Search for the cell housing the specified text and yield its [x, y] center coordinate. 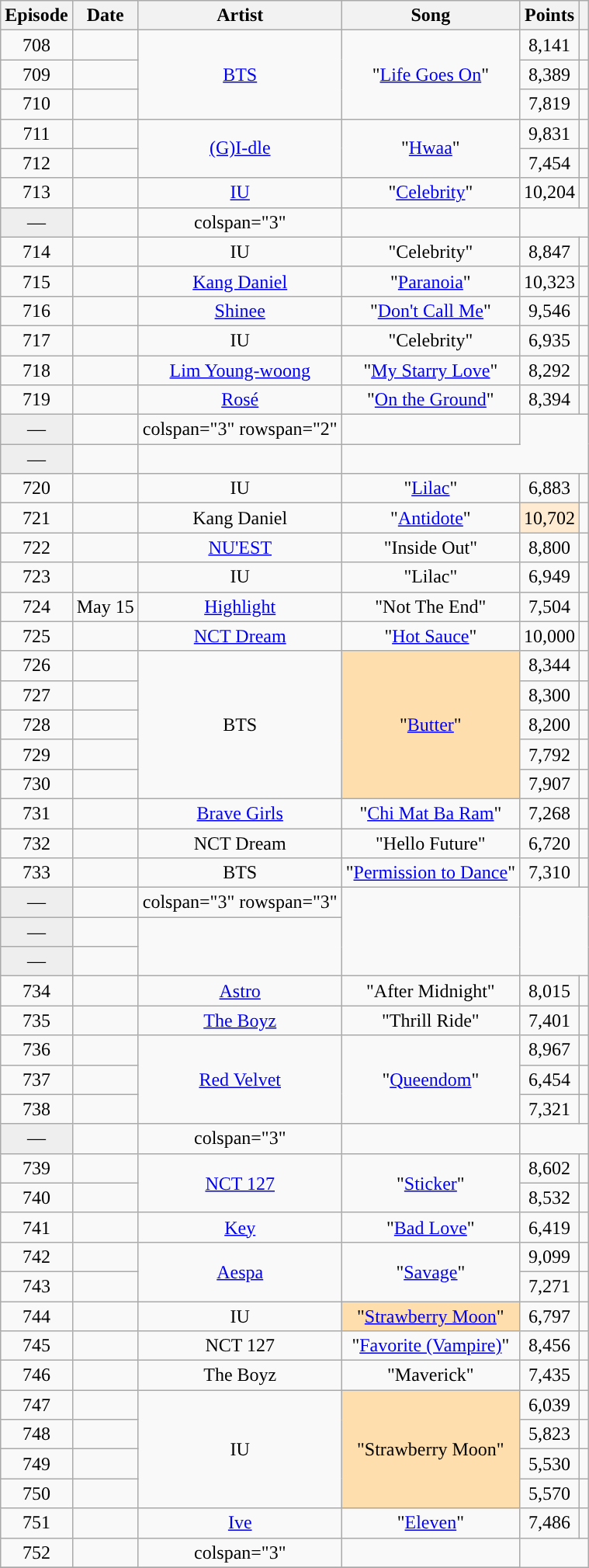
"Hwaa" [430, 148]
708 [36, 45]
Episode [36, 16]
Astro [240, 991]
7,792 [549, 754]
"Don't Call Me" [430, 311]
"Butter" [430, 725]
8,967 [549, 1050]
7,401 [549, 1020]
750 [36, 1493]
Artist [240, 16]
742 [36, 1257]
10,000 [549, 636]
"Maverick" [430, 1375]
8,389 [549, 75]
6,039 [549, 1405]
Aespa [240, 1271]
May 15 [106, 607]
8,456 [549, 1346]
7,310 [549, 873]
712 [36, 163]
6,454 [549, 1080]
9,546 [549, 311]
710 [36, 104]
749 [36, 1464]
9,099 [549, 1257]
718 [36, 370]
"Inside Out" [430, 548]
6,949 [549, 577]
Date [106, 16]
10,323 [549, 281]
7,819 [549, 104]
"Antidote" [430, 518]
Ive [240, 1523]
Shinee [240, 311]
7,486 [549, 1523]
6,419 [549, 1227]
"Thrill Ride" [430, 1020]
Red Velvet [240, 1080]
739 [36, 1168]
8,015 [549, 991]
8,344 [549, 666]
"Eleven" [430, 1523]
"Permission to Dance" [430, 873]
736 [36, 1050]
711 [36, 134]
6,935 [549, 340]
726 [36, 666]
(G)I-dle [240, 148]
743 [36, 1286]
732 [36, 843]
744 [36, 1316]
8,847 [549, 252]
5,823 [549, 1434]
752 [36, 1552]
"Savage" [430, 1271]
8,141 [549, 45]
709 [36, 75]
722 [36, 548]
7,271 [549, 1286]
735 [36, 1020]
5,570 [549, 1493]
731 [36, 813]
7,268 [549, 813]
727 [36, 695]
751 [36, 1523]
"On the Ground" [430, 400]
"Chi Mat Ba Ram" [430, 813]
Lim Young-woong [240, 370]
9,831 [549, 134]
7,454 [549, 163]
Key [240, 1227]
728 [36, 725]
748 [36, 1434]
8,292 [549, 370]
7,504 [549, 607]
8,300 [549, 695]
7,907 [549, 784]
725 [36, 636]
Points [549, 16]
724 [36, 607]
"Favorite (Vampire)" [430, 1346]
8,394 [549, 400]
colspan="3" rowspan="3" [240, 902]
"Bad Love" [430, 1227]
745 [36, 1346]
715 [36, 281]
10,702 [549, 518]
8,602 [549, 1168]
5,530 [549, 1464]
730 [36, 784]
713 [36, 193]
"My Starry Love" [430, 370]
716 [36, 311]
"After Midnight" [430, 991]
"Life Goes On" [430, 75]
6,797 [549, 1316]
8,800 [549, 548]
colspan="3" rowspan="2" [240, 429]
737 [36, 1080]
740 [36, 1198]
734 [36, 991]
747 [36, 1405]
7,321 [549, 1109]
"Queendom" [430, 1080]
Rosé [240, 400]
8,532 [549, 1198]
719 [36, 400]
Brave Girls [240, 813]
720 [36, 488]
7,435 [549, 1375]
8,200 [549, 725]
723 [36, 577]
746 [36, 1375]
Song [430, 16]
733 [36, 873]
"Hello Future" [430, 843]
10,204 [549, 193]
717 [36, 340]
738 [36, 1109]
Highlight [240, 607]
"Sticker" [430, 1183]
"Not The End" [430, 607]
729 [36, 754]
"Paranoia" [430, 281]
714 [36, 252]
721 [36, 518]
6,720 [549, 843]
NU'EST [240, 548]
"Hot Sauce" [430, 636]
741 [36, 1227]
6,883 [549, 488]
